Locate the cell with the specified text and output its [x, y] center coordinate. 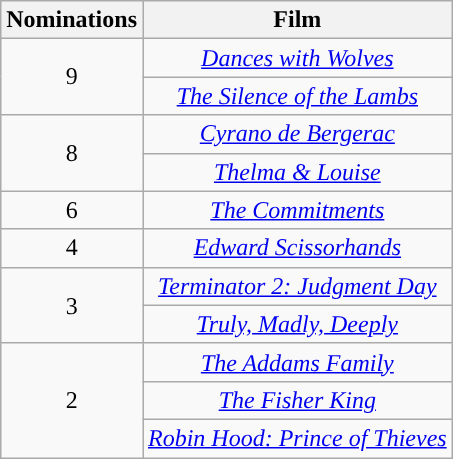
Robin Hood: Prince of Thieves [297, 438]
9 [72, 77]
The Fisher King [297, 400]
3 [72, 305]
4 [72, 248]
Cyrano de Bergerac [297, 134]
Truly, Madly, Deeply [297, 324]
Thelma & Louise [297, 172]
2 [72, 400]
The Silence of the Lambs [297, 96]
Film [297, 20]
The Commitments [297, 210]
Nominations [72, 20]
Dances with Wolves [297, 58]
Edward Scissorhands [297, 248]
6 [72, 210]
8 [72, 153]
The Addams Family [297, 362]
Terminator 2: Judgment Day [297, 286]
